Identify which cell holds the provided text, then report its (X, Y) central coordinate. 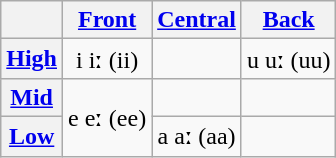
Front (108, 20)
Central (197, 20)
i iː (ii) (108, 59)
Low (32, 136)
High (32, 59)
Back (288, 20)
e eː (ee) (108, 117)
u uː (uu) (288, 59)
Mid (32, 97)
a aː (aa) (197, 136)
